Find where the given text appears and provide that cell's center as [x, y] coordinate. 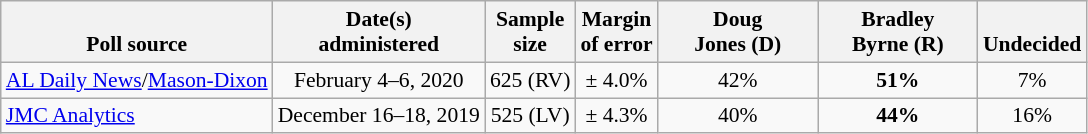
Samplesize [530, 32]
Poll source [137, 32]
± 4.3% [616, 116]
7% [1032, 80]
± 4.0% [616, 80]
JMC Analytics [137, 116]
42% [738, 80]
AL Daily News/Mason-Dixon [137, 80]
Undecided [1032, 32]
DougJones (D) [738, 32]
51% [898, 80]
40% [738, 116]
44% [898, 116]
December 16–18, 2019 [379, 116]
16% [1032, 116]
Marginof error [616, 32]
625 (RV) [530, 80]
Date(s)administered [379, 32]
525 (LV) [530, 116]
BradleyByrne (R) [898, 32]
February 4–6, 2020 [379, 80]
